Scan for the cell matching the given text and deliver its [X, Y] coordinate at center. 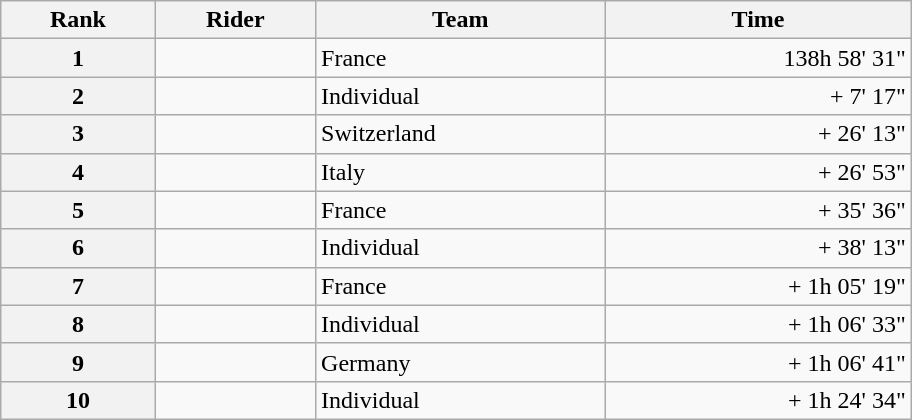
4 [78, 172]
+ 26' 13" [758, 134]
138h 58' 31" [758, 58]
5 [78, 210]
Rank [78, 20]
Rider [235, 20]
+ 38' 13" [758, 248]
+ 7' 17" [758, 96]
+ 26' 53" [758, 172]
8 [78, 324]
+ 1h 06' 33" [758, 324]
Time [758, 20]
9 [78, 362]
+ 35' 36" [758, 210]
3 [78, 134]
Switzerland [460, 134]
1 [78, 58]
+ 1h 06' 41" [758, 362]
+ 1h 24' 34" [758, 400]
2 [78, 96]
Team [460, 20]
Italy [460, 172]
+ 1h 05' 19" [758, 286]
10 [78, 400]
6 [78, 248]
Germany [460, 362]
7 [78, 286]
